Search for the cell housing the specified text and yield its (x, y) center coordinate. 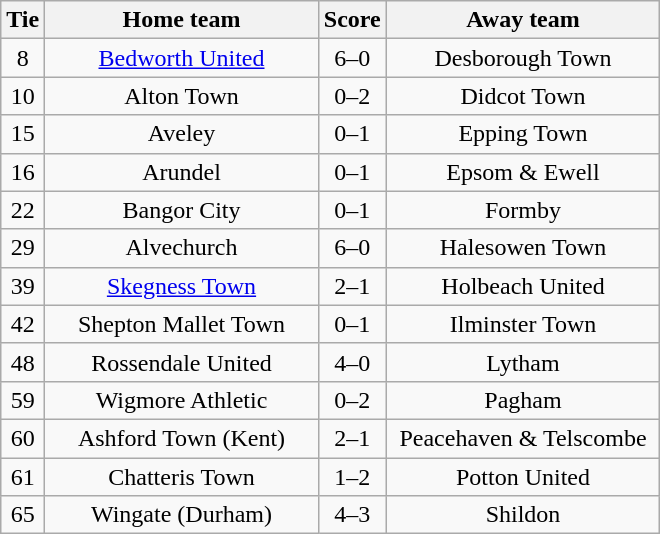
Halesowen Town (523, 248)
Skegness Town (182, 286)
29 (23, 248)
59 (23, 400)
Aveley (182, 134)
Formby (523, 210)
15 (23, 134)
42 (23, 324)
Lytham (523, 362)
Chatteris Town (182, 477)
1–2 (352, 477)
8 (23, 58)
39 (23, 286)
Potton United (523, 477)
Shepton Mallet Town (182, 324)
Bedworth United (182, 58)
4–3 (352, 515)
Epping Town (523, 134)
60 (23, 438)
48 (23, 362)
Didcot Town (523, 96)
Wigmore Athletic (182, 400)
Away team (523, 20)
16 (23, 172)
4–0 (352, 362)
Pagham (523, 400)
Ilminster Town (523, 324)
Bangor City (182, 210)
Desborough Town (523, 58)
Score (352, 20)
Tie (23, 20)
22 (23, 210)
Rossendale United (182, 362)
Home team (182, 20)
Peacehaven & Telscombe (523, 438)
Alton Town (182, 96)
10 (23, 96)
Alvechurch (182, 248)
Arundel (182, 172)
Ashford Town (Kent) (182, 438)
Epsom & Ewell (523, 172)
Holbeach United (523, 286)
Shildon (523, 515)
65 (23, 515)
61 (23, 477)
Wingate (Durham) (182, 515)
